Capture the cell that displays the provided text and extract its (X, Y) central coordinate. 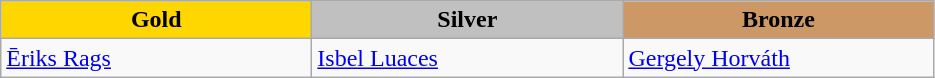
Gergely Horváth (778, 58)
Isbel Luaces (468, 58)
Ēriks Rags (156, 58)
Silver (468, 20)
Gold (156, 20)
Bronze (778, 20)
